Extract the [x, y] coordinate from the center of the cell holding the provided text.  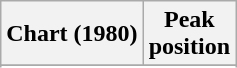
Chart (1980) [72, 34]
Peakposition [189, 34]
